Determine the (x, y) coordinate at the center of the cell enclosing the given text.  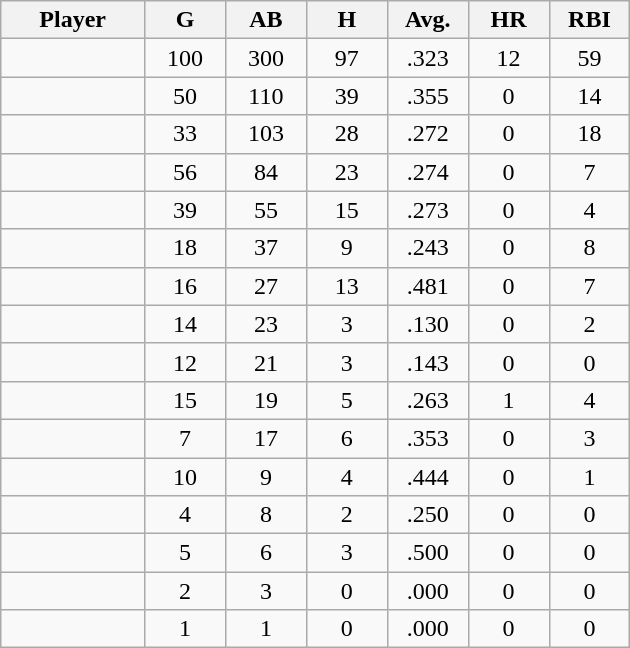
84 (266, 172)
300 (266, 58)
10 (186, 477)
.130 (428, 324)
.444 (428, 477)
50 (186, 96)
RBI (590, 20)
.500 (428, 553)
37 (266, 248)
103 (266, 134)
.250 (428, 515)
16 (186, 286)
55 (266, 210)
33 (186, 134)
.263 (428, 400)
.272 (428, 134)
Avg. (428, 20)
.143 (428, 362)
56 (186, 172)
.355 (428, 96)
Player (73, 20)
27 (266, 286)
AB (266, 20)
.353 (428, 438)
.243 (428, 248)
.323 (428, 58)
59 (590, 58)
G (186, 20)
.481 (428, 286)
.274 (428, 172)
.273 (428, 210)
28 (346, 134)
13 (346, 286)
19 (266, 400)
97 (346, 58)
17 (266, 438)
110 (266, 96)
HR (508, 20)
100 (186, 58)
H (346, 20)
21 (266, 362)
